Identify which cell holds the provided text, then report its (x, y) central coordinate. 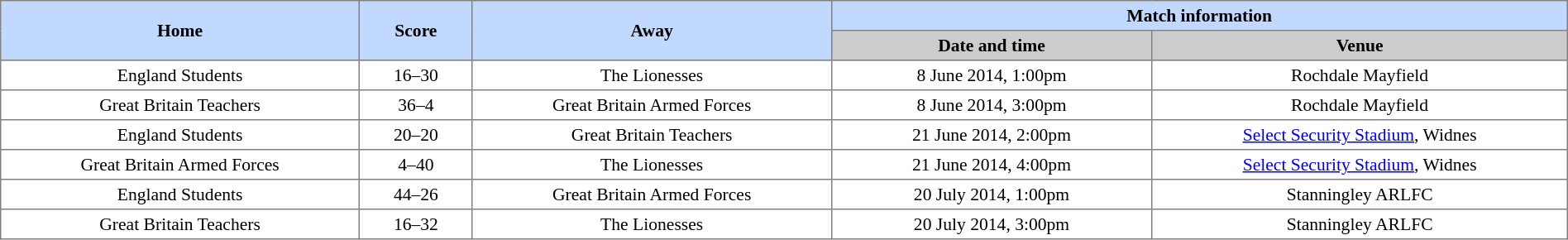
Match information (1199, 16)
36–4 (415, 105)
16–32 (415, 224)
20 July 2014, 1:00pm (992, 194)
21 June 2014, 4:00pm (992, 165)
4–40 (415, 165)
Home (180, 31)
20–20 (415, 135)
Venue (1360, 46)
8 June 2014, 3:00pm (992, 105)
Date and time (992, 46)
20 July 2014, 3:00pm (992, 224)
16–30 (415, 75)
21 June 2014, 2:00pm (992, 135)
44–26 (415, 194)
8 June 2014, 1:00pm (992, 75)
Score (415, 31)
Away (652, 31)
